Locate the cell with the specified text and output its [x, y] center coordinate. 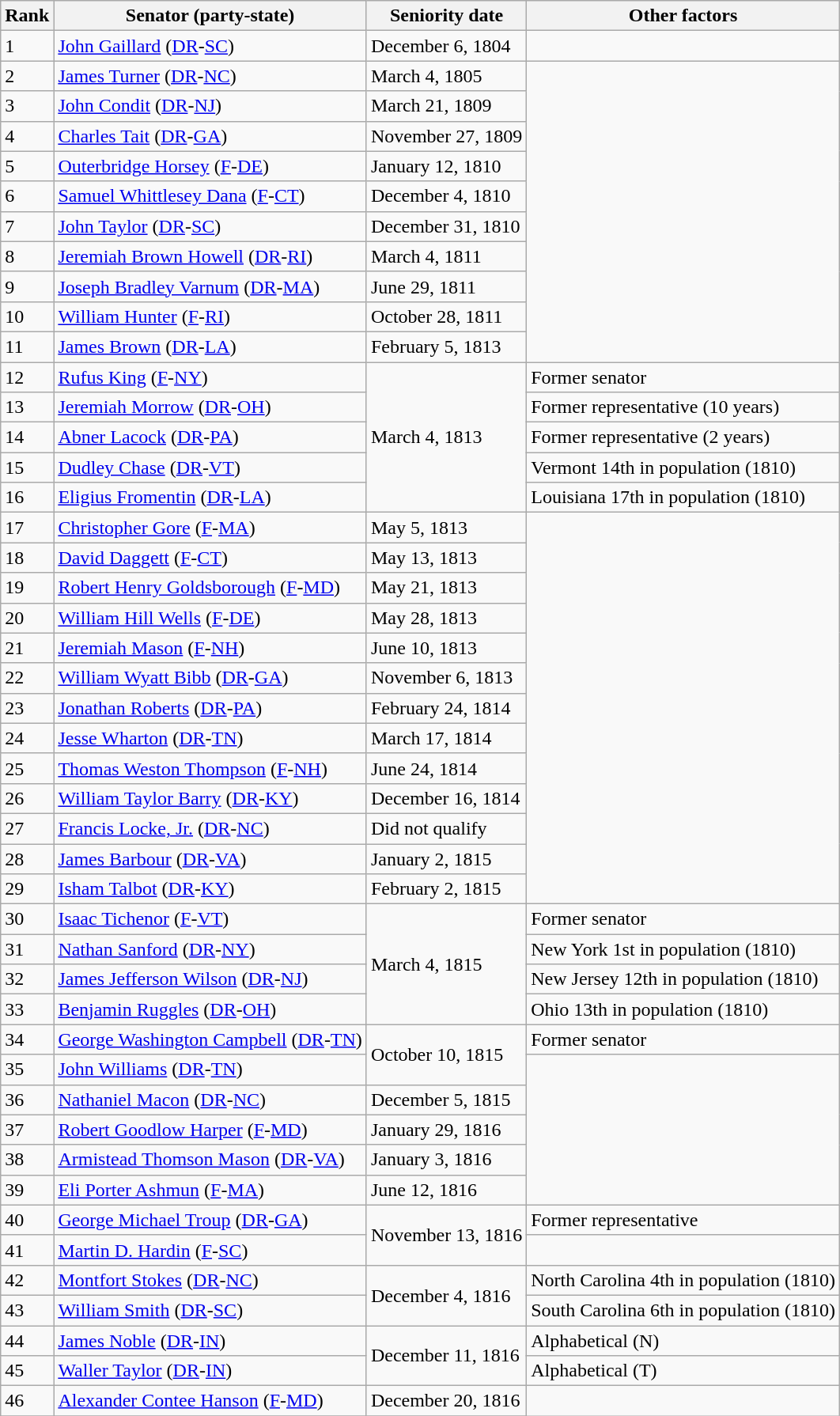
March 4, 1805 [446, 76]
February 5, 1813 [446, 346]
Samuel Whittlesey Dana (F-CT) [210, 196]
William Smith (DR-SC) [210, 1310]
Armistead Thomson Mason (DR-VA) [210, 1160]
November 6, 1813 [446, 678]
21 [27, 648]
46 [27, 1401]
4 [27, 136]
Senator (party-state) [210, 16]
Jeremiah Brown Howell (DR-RI) [210, 256]
James Jefferson Wilson (DR-NJ) [210, 979]
14 [27, 437]
May 21, 1813 [446, 588]
Alexander Contee Hanson (F-MD) [210, 1401]
Seniority date [446, 16]
Dudley Chase (DR-VT) [210, 468]
Charles Tait (DR-GA) [210, 136]
June 10, 1813 [446, 648]
26 [27, 798]
3 [27, 106]
5 [27, 166]
Jesse Wharton (DR-TN) [210, 738]
Louisiana 17th in population (1810) [683, 498]
June 29, 1811 [446, 286]
New Jersey 12th in population (1810) [683, 979]
Rufus King (F-NY) [210, 377]
Former representative [683, 1220]
24 [27, 738]
June 24, 1814 [446, 768]
16 [27, 498]
Other factors [683, 16]
43 [27, 1310]
February 2, 1815 [446, 889]
13 [27, 407]
Nathan Sanford (DR-NY) [210, 949]
Waller Taylor (DR-IN) [210, 1371]
Thomas Weston Thompson (F-NH) [210, 768]
May 13, 1813 [446, 558]
11 [27, 346]
John Condit (DR-NJ) [210, 106]
2 [27, 76]
12 [27, 377]
37 [27, 1130]
Rank [27, 16]
January 29, 1816 [446, 1130]
North Carolina 4th in population (1810) [683, 1280]
John Gaillard (DR-SC) [210, 46]
42 [27, 1280]
March 4, 1815 [446, 964]
January 12, 1810 [446, 166]
John Taylor (DR-SC) [210, 226]
15 [27, 468]
December 31, 1810 [446, 226]
6 [27, 196]
June 12, 1816 [446, 1190]
May 28, 1813 [446, 618]
22 [27, 678]
May 5, 1813 [446, 528]
34 [27, 1039]
35 [27, 1070]
31 [27, 949]
32 [27, 979]
February 24, 1814 [446, 708]
South Carolina 6th in population (1810) [683, 1310]
7 [27, 226]
William Hunter (F-RI) [210, 316]
December 16, 1814 [446, 798]
December 4, 1816 [446, 1295]
Francis Locke, Jr. (DR-NC) [210, 828]
January 2, 1815 [446, 858]
30 [27, 919]
Nathaniel Macon (DR-NC) [210, 1100]
George Michael Troup (DR-GA) [210, 1220]
James Noble (DR-IN) [210, 1341]
Martin D. Hardin (F-SC) [210, 1250]
1 [27, 46]
March 17, 1814 [446, 738]
18 [27, 558]
James Turner (DR-NC) [210, 76]
Eli Porter Ashmun (F-MA) [210, 1190]
Jonathan Roberts (DR-PA) [210, 708]
23 [27, 708]
Vermont 14th in population (1810) [683, 468]
Abner Lacock (DR-PA) [210, 437]
Ohio 13th in population (1810) [683, 1009]
38 [27, 1160]
Alphabetical (N) [683, 1341]
44 [27, 1341]
27 [27, 828]
Joseph Bradley Varnum (DR-MA) [210, 286]
25 [27, 768]
Montfort Stokes (DR-NC) [210, 1280]
January 3, 1816 [446, 1160]
March 4, 1811 [446, 256]
36 [27, 1100]
December 20, 1816 [446, 1401]
Former representative (2 years) [683, 437]
November 27, 1809 [446, 136]
November 13, 1816 [446, 1235]
45 [27, 1371]
Outerbridge Horsey (F-DE) [210, 166]
December 6, 1804 [446, 46]
20 [27, 618]
Eligius Fromentin (DR-LA) [210, 498]
October 10, 1815 [446, 1054]
33 [27, 1009]
William Wyatt Bibb (DR-GA) [210, 678]
December 5, 1815 [446, 1100]
Jeremiah Morrow (DR-OH) [210, 407]
10 [27, 316]
19 [27, 588]
Jeremiah Mason (F-NH) [210, 648]
Robert Henry Goldsborough (F-MD) [210, 588]
28 [27, 858]
Robert Goodlow Harper (F-MD) [210, 1130]
Former representative (10 years) [683, 407]
Did not qualify [446, 828]
George Washington Campbell (DR-TN) [210, 1039]
March 21, 1809 [446, 106]
David Daggett (F-CT) [210, 558]
Isaac Tichenor (F-VT) [210, 919]
John Williams (DR-TN) [210, 1070]
William Taylor Barry (DR-KY) [210, 798]
William Hill Wells (F-DE) [210, 618]
Alphabetical (T) [683, 1371]
December 4, 1810 [446, 196]
December 11, 1816 [446, 1356]
Benjamin Ruggles (DR-OH) [210, 1009]
9 [27, 286]
29 [27, 889]
Isham Talbot (DR-KY) [210, 889]
James Barbour (DR-VA) [210, 858]
41 [27, 1250]
New York 1st in population (1810) [683, 949]
17 [27, 528]
March 4, 1813 [446, 437]
October 28, 1811 [446, 316]
James Brown (DR-LA) [210, 346]
8 [27, 256]
Christopher Gore (F-MA) [210, 528]
39 [27, 1190]
40 [27, 1220]
